Search for the cell housing the specified text and yield its (X, Y) center coordinate. 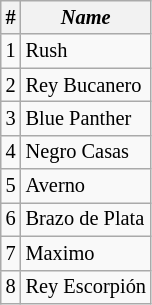
1 (11, 51)
Rush (86, 51)
# (11, 17)
Rey Escorpión (86, 287)
Maximo (86, 253)
6 (11, 219)
5 (11, 186)
Name (86, 17)
4 (11, 152)
8 (11, 287)
Averno (86, 186)
3 (11, 118)
Blue Panther (86, 118)
Brazo de Plata (86, 219)
2 (11, 85)
Negro Casas (86, 152)
7 (11, 253)
Rey Bucanero (86, 85)
